Determine the [X, Y] coordinate at the center of the cell enclosing the given text.  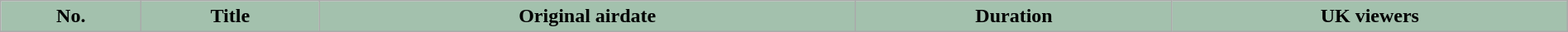
Title [230, 16]
No. [71, 16]
Original airdate [587, 16]
UK viewers [1370, 16]
Duration [1014, 16]
